From the cell containing the given text, extract its center point as (X, Y) coordinate. 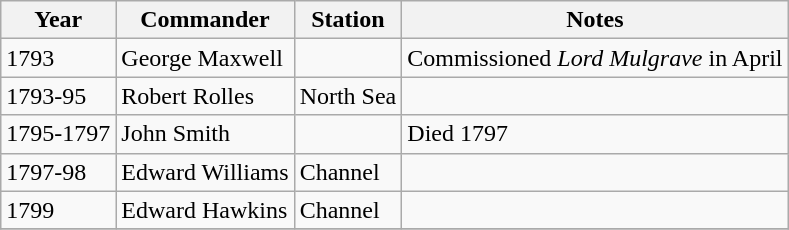
Robert Rolles (205, 96)
John Smith (205, 134)
1799 (58, 210)
1795-1797 (58, 134)
Commander (205, 20)
1793-95 (58, 96)
Edward Hawkins (205, 210)
1797-98 (58, 172)
Died 1797 (595, 134)
George Maxwell (205, 58)
1793 (58, 58)
Year (58, 20)
Station (348, 20)
Commissioned Lord Mulgrave in April (595, 58)
North Sea (348, 96)
Notes (595, 20)
Edward Williams (205, 172)
